Provide the (x, y) coordinate of the cell's center where the given text is located.  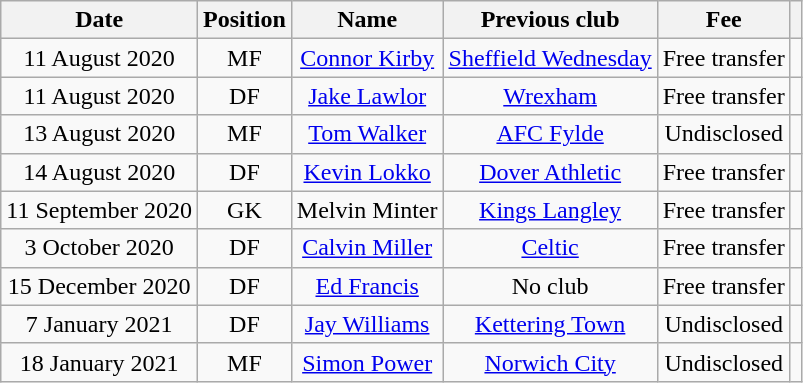
Previous club (550, 20)
Kings Langley (550, 210)
18 January 2021 (100, 362)
Tom Walker (367, 134)
Jay Williams (367, 324)
Position (245, 20)
Connor Kirby (367, 58)
Ed Francis (367, 286)
Simon Power (367, 362)
Norwich City (550, 362)
Celtic (550, 248)
Name (367, 20)
Wrexham (550, 96)
15 December 2020 (100, 286)
Sheffield Wednesday (550, 58)
14 August 2020 (100, 172)
Fee (724, 20)
11 September 2020 (100, 210)
Kettering Town (550, 324)
Melvin Minter (367, 210)
Calvin Miller (367, 248)
Kevin Lokko (367, 172)
Jake Lawlor (367, 96)
3 October 2020 (100, 248)
GK (245, 210)
AFC Fylde (550, 134)
Dover Athletic (550, 172)
No club (550, 286)
7 January 2021 (100, 324)
13 August 2020 (100, 134)
Date (100, 20)
